Determine the (X, Y) coordinate at the center of the cell enclosing the given text.  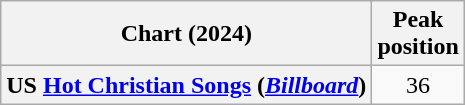
Chart (2024) (186, 34)
36 (418, 85)
Peakposition (418, 34)
US Hot Christian Songs (Billboard) (186, 85)
